For the text-containing cell, return its midpoint in [X, Y] coordinate format. 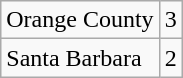
2 [170, 58]
Santa Barbara [80, 58]
3 [170, 20]
Orange County [80, 20]
